Pinpoint the cell where the given text exists, returning its [X, Y] midpoint coordinate. 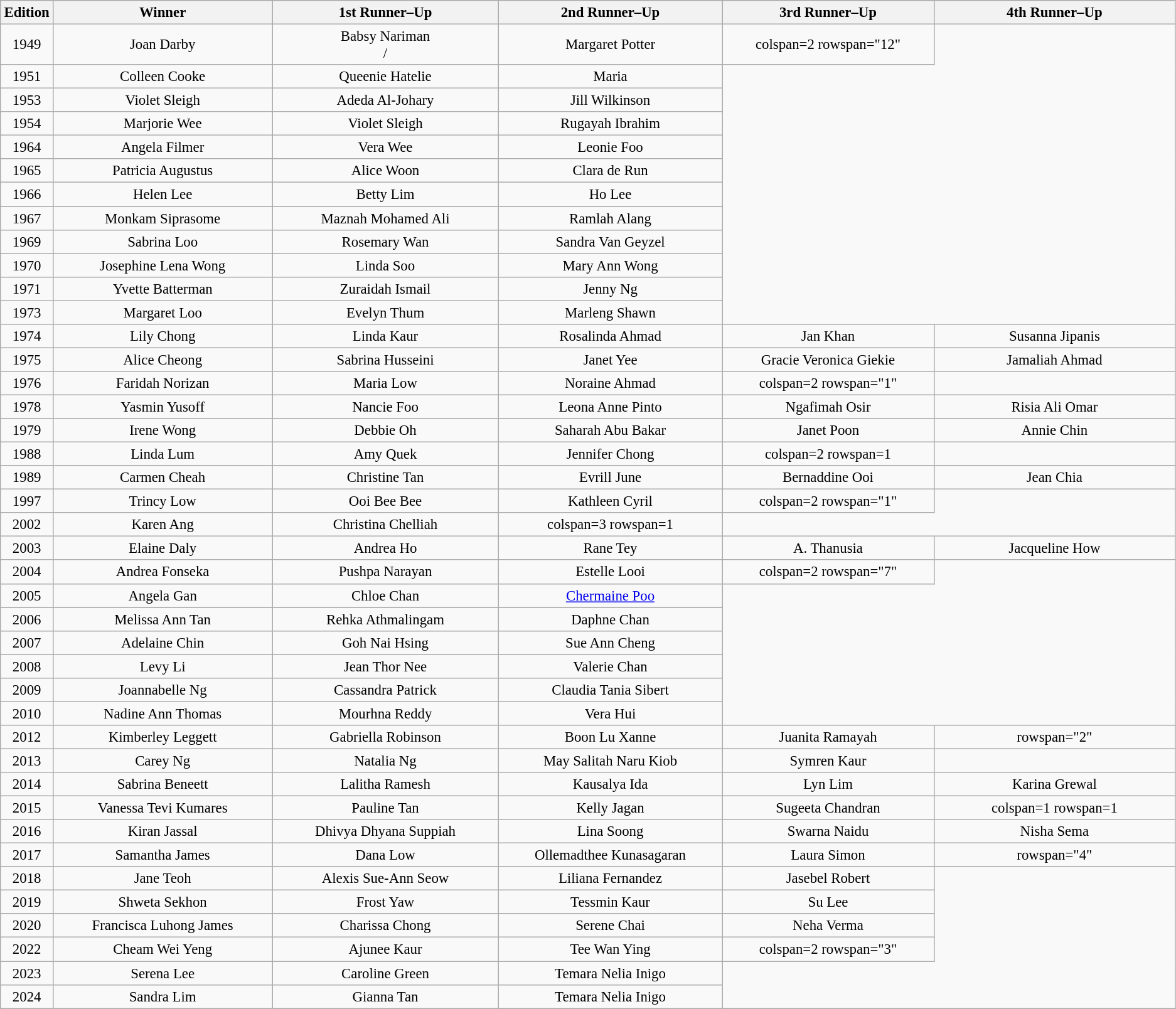
Leonie Foo [610, 147]
4th Runner–Up [1054, 13]
2005 [27, 595]
Karen Ang [163, 525]
Sabrina Husseini [385, 360]
Kausalya Ida [610, 784]
Colleen Cooke [163, 77]
1969 [27, 242]
Serena Lee [163, 973]
Betty Lim [385, 195]
1964 [27, 147]
Cassandra Patrick [385, 690]
Monkam Siprasome [163, 218]
Noraine Ahmad [610, 383]
Rehka Athmalingam [385, 619]
rowspan="2" [1054, 737]
1951 [27, 77]
Mary Ann Wong [610, 265]
Jasebel Robert [828, 878]
Margaret Loo [163, 312]
colspan=2 rowspan="12" [828, 45]
Swarna Naidu [828, 831]
Maria Low [385, 383]
2019 [27, 902]
Kathleen Cyril [610, 501]
Ooi Bee Bee [385, 501]
Winner [163, 13]
2023 [27, 973]
2009 [27, 690]
Angela Filmer [163, 147]
2004 [27, 572]
colspan=2 rowspan=1 [828, 454]
Natalia Ng [385, 761]
Pushpa Narayan [385, 572]
Tee Wan Ying [610, 949]
2006 [27, 619]
Sabrina Beneett [163, 784]
Debbie Oh [385, 430]
Jamaliah Ahmad [1054, 360]
Charissa Chong [385, 926]
Maznah Mohamed Ali [385, 218]
1979 [27, 430]
Leona Anne Pinto [610, 407]
Claudia Tania Sibert [610, 690]
Patricia Augustus [163, 171]
Lalitha Ramesh [385, 784]
Susanna Jipanis [1054, 336]
Rane Tey [610, 548]
Tessmin Kaur [610, 902]
Kelly Jagan [610, 808]
Bernaddine Ooi [828, 478]
Carey Ng [163, 761]
Symren Kaur [828, 761]
1976 [27, 383]
Christine Tan [385, 478]
2013 [27, 761]
Dhivya Dhyana Suppiah [385, 831]
Valerie Chan [610, 666]
Juanita Ramayah [828, 737]
Chermaine Poo [610, 595]
Levy Li [163, 666]
Linda Lum [163, 454]
Adelaine Chin [163, 643]
1974 [27, 336]
Gianna Tan [385, 996]
Sugeeta Chandran [828, 808]
Shweta Sekhon [163, 902]
Ajunee Kaur [385, 949]
Margaret Potter [610, 45]
Saharah Abu Bakar [610, 430]
2014 [27, 784]
2020 [27, 926]
1988 [27, 454]
2012 [27, 737]
Gabriella Robinson [385, 737]
Ramlah Alang [610, 218]
Sabrina Loo [163, 242]
Andrea Ho [385, 548]
Faridah Norizan [163, 383]
Alice Cheong [163, 360]
Marjorie Wee [163, 124]
Dana Low [385, 855]
2nd Runner–Up [610, 13]
Evrill June [610, 478]
Alexis Sue-Ann Seow [385, 878]
1965 [27, 171]
Jean Chia [1054, 478]
Su Lee [828, 902]
1954 [27, 124]
Amy Quek [385, 454]
Neha Verma [828, 926]
Laura Simon [828, 855]
2007 [27, 643]
1971 [27, 289]
Gracie Veronica Giekie [828, 360]
Nisha Sema [1054, 831]
2008 [27, 666]
Andrea Fonseka [163, 572]
1970 [27, 265]
Angela Gan [163, 595]
1973 [27, 312]
Clara de Run [610, 171]
Cheam Wei Yeng [163, 949]
Elaine Daly [163, 548]
Janet Poon [828, 430]
Serene Chai [610, 926]
Irene Wong [163, 430]
Nadine Ann Thomas [163, 713]
May Salitah Naru Kiob [610, 761]
Vanessa Tevi Kumares [163, 808]
Linda Soo [385, 265]
Sandra Van Geyzel [610, 242]
1978 [27, 407]
Helen Lee [163, 195]
Lily Chong [163, 336]
Vera Wee [385, 147]
colspan=3 rowspan=1 [610, 525]
Babsy Nariman/ [385, 45]
Lyn Lim [828, 784]
1st Runner–Up [385, 13]
Adeda Al-Johary [385, 100]
Jan Khan [828, 336]
Kimberley Leggett [163, 737]
3rd Runner–Up [828, 13]
rowspan="4" [1054, 855]
Josephine Lena Wong [163, 265]
1953 [27, 100]
Kiran Jassal [163, 831]
Jacqueline How [1054, 548]
2015 [27, 808]
Christina Chelliah [385, 525]
Jane Teoh [163, 878]
Joannabelle Ng [163, 690]
Queenie Hatelie [385, 77]
Francisca Luhong James [163, 926]
2018 [27, 878]
2003 [27, 548]
Janet Yee [610, 360]
Karina Grewal [1054, 784]
Joan Darby [163, 45]
1949 [27, 45]
Sandra Lim [163, 996]
Evelyn Thum [385, 312]
Rosalinda Ahmad [610, 336]
Rugayah Ibrahim [610, 124]
Frost Yaw [385, 902]
Trincy Low [163, 501]
Chloe Chan [385, 595]
1975 [27, 360]
1989 [27, 478]
1966 [27, 195]
Samantha James [163, 855]
Nancie Foo [385, 407]
Jennifer Chong [610, 454]
Daphne Chan [610, 619]
colspan=2 rowspan="3" [828, 949]
1967 [27, 218]
Melissa Ann Tan [163, 619]
2016 [27, 831]
Vera Hui [610, 713]
1997 [27, 501]
2002 [27, 525]
Caroline Green [385, 973]
Pauline Tan [385, 808]
Jill Wilkinson [610, 100]
Yvette Batterman [163, 289]
Mourhna Reddy [385, 713]
2010 [27, 713]
Carmen Cheah [163, 478]
Goh Nai Hsing [385, 643]
Edition [27, 13]
Linda Kaur [385, 336]
A. Thanusia [828, 548]
Lina Soong [610, 831]
Maria [610, 77]
Ho Lee [610, 195]
colspan=2 rowspan="7" [828, 572]
Rosemary Wan [385, 242]
Boon Lu Xanne [610, 737]
Sue Ann Cheng [610, 643]
Jean Thor Nee [385, 666]
Annie Chin [1054, 430]
Ollemadthee Kunasagaran [610, 855]
Alice Woon [385, 171]
Estelle Looi [610, 572]
Ngafimah Osir [828, 407]
Liliana Fernandez [610, 878]
Yasmin Yusoff [163, 407]
2024 [27, 996]
Jenny Ng [610, 289]
colspan=1 rowspan=1 [1054, 808]
Zuraidah Ismail [385, 289]
Marleng Shawn [610, 312]
Risia Ali Omar [1054, 407]
2017 [27, 855]
2022 [27, 949]
